Extract the [x, y] coordinate from the center of the cell holding the provided text.  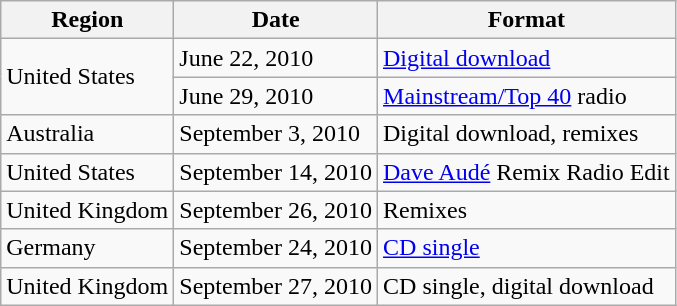
Digital download [527, 58]
Dave Audé Remix Radio Edit [527, 172]
Australia [88, 134]
CD single [527, 248]
September 3, 2010 [276, 134]
Date [276, 20]
Mainstream/Top 40 radio [527, 96]
CD single, digital download [527, 286]
June 22, 2010 [276, 58]
Region [88, 20]
Digital download, remixes [527, 134]
June 29, 2010 [276, 96]
September 27, 2010 [276, 286]
September 14, 2010 [276, 172]
Format [527, 20]
September 26, 2010 [276, 210]
Germany [88, 248]
Remixes [527, 210]
September 24, 2010 [276, 248]
